Locate the cell with the specified text and output its (x, y) center coordinate. 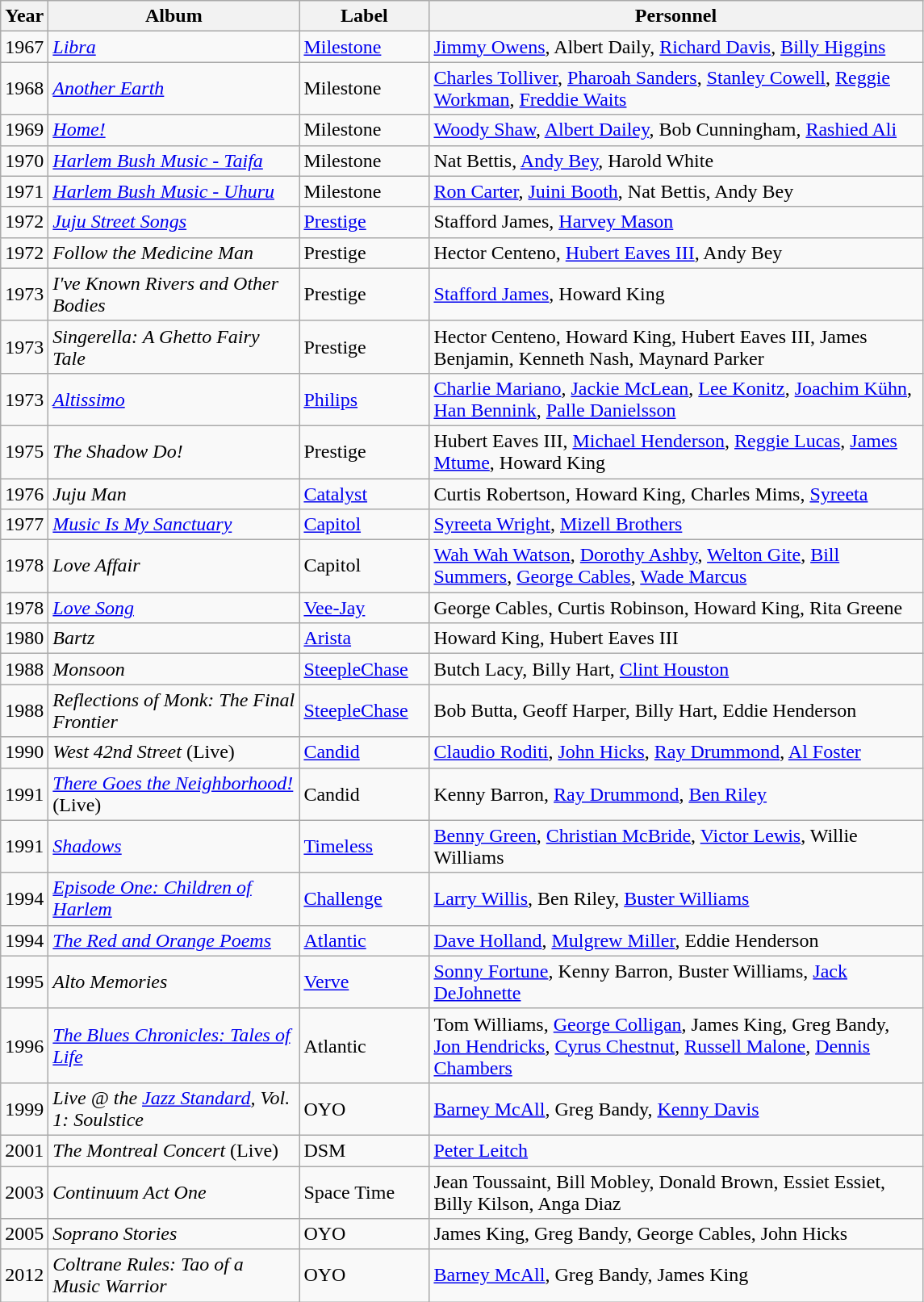
Libra (174, 47)
Wah Wah Watson, Dorothy Ashby, Welton Gite, Bill Summers, George Cables, Wade Marcus (676, 567)
Personnel (676, 16)
1971 (24, 191)
Reflections of Monk: The Final Frontier (174, 710)
Follow the Medicine Man (174, 253)
DSM (365, 1150)
1968 (24, 89)
Peter Leitch (676, 1150)
1967 (24, 47)
Howard King, Hubert Eaves III (676, 638)
Charles Tolliver, Pharoah Sanders, Stanley Cowell, Reggie Workman, Freddie Waits (676, 89)
1995 (24, 982)
Jean Toussaint, Bill Mobley, Donald Brown, Essiet Essiet, Billy Kilson, Anga Diaz (676, 1191)
Charlie Mariano, Jackie McLean, Lee Konitz, Joachim Kühn, Han Bennink, Palle Danielsson (676, 399)
Woody Shaw, Albert Dailey, Bob Cunningham, Rashied Ali (676, 130)
Coltrane Rules: Tao of a Music Warrior (174, 1275)
Bartz (174, 638)
1980 (24, 638)
Another Earth (174, 89)
Barney McAll, Greg Bandy, Kenny Davis (676, 1109)
Ron Carter, Juini Booth, Nat Bettis, Andy Bey (676, 191)
Claudio Roditi, John Hicks, Ray Drummond, Al Foster (676, 752)
Verve (365, 982)
Home! (174, 130)
The Montreal Concert (Live) (174, 1150)
Hubert Eaves III, Michael Henderson, Reggie Lucas, James Mtume, Howard King (676, 452)
Challenge (365, 899)
Love Affair (174, 567)
1970 (24, 161)
The Red and Orange Poems (174, 940)
1969 (24, 130)
George Cables, Curtis Robinson, Howard King, Rita Greene (676, 608)
2012 (24, 1275)
2005 (24, 1234)
Sonny Fortune, Kenny Barron, Buster Williams, Jack DeJohnette (676, 982)
Altissimo (174, 399)
Hector Centeno, Hubert Eaves III, Andy Bey (676, 253)
Benny Green, Christian McBride, Victor Lewis, Willie Williams (676, 846)
Alto Memories (174, 982)
Soprano Stories (174, 1234)
1975 (24, 452)
Stafford James, Harvey Mason (676, 222)
Catalyst (365, 493)
2001 (24, 1150)
Album (174, 16)
Stafford James, Howard King (676, 294)
Space Time (365, 1191)
Jimmy Owens, Albert Daily, Richard Davis, Billy Higgins (676, 47)
Dave Holland, Mulgrew Miller, Eddie Henderson (676, 940)
Music Is My Sanctuary (174, 525)
1976 (24, 493)
Continuum Act One (174, 1191)
James King, Greg Bandy, George Cables, John Hicks (676, 1234)
Love Song (174, 608)
1999 (24, 1109)
There Goes the Neighborhood! (Live) (174, 794)
Butch Lacy, Billy Hart, Clint Houston (676, 669)
Harlem Bush Music - Taifa (174, 161)
1990 (24, 752)
Live @ the Jazz Standard, Vol. 1: Soulstice (174, 1109)
Bob Butta, Geoff Harper, Billy Hart, Eddie Henderson (676, 710)
The Shadow Do! (174, 452)
Juju Street Songs (174, 222)
Arista (365, 638)
Philips (365, 399)
Juju Man (174, 493)
Curtis Robertson, Howard King, Charles Mims, Syreeta (676, 493)
Tom Williams, George Colligan, James King, Greg Bandy, Jon Hendricks, Cyrus Chestnut, Russell Malone, Dennis Chambers (676, 1045)
The Blues Chronicles: Tales of Life (174, 1045)
Harlem Bush Music - Uhuru (174, 191)
Monsoon (174, 669)
2003 (24, 1191)
Label (365, 16)
I've Known Rivers and Other Bodies (174, 294)
Episode One: Children of Harlem (174, 899)
West 42nd Street (Live) (174, 752)
Syreeta Wright, Mizell Brothers (676, 525)
Shadows (174, 846)
Nat Bettis, Andy Bey, Harold White (676, 161)
Larry Willis, Ben Riley, Buster Williams (676, 899)
Hector Centeno, Howard King, Hubert Eaves III, James Benjamin, Kenneth Nash, Maynard Parker (676, 347)
Timeless (365, 846)
Year (24, 16)
Barney McAll, Greg Bandy, James King (676, 1275)
Singerella: A Ghetto Fairy Tale (174, 347)
1996 (24, 1045)
Kenny Barron, Ray Drummond, Ben Riley (676, 794)
Vee-Jay (365, 608)
1977 (24, 525)
